Find where the given text appears and provide that cell's center as [x, y] coordinate. 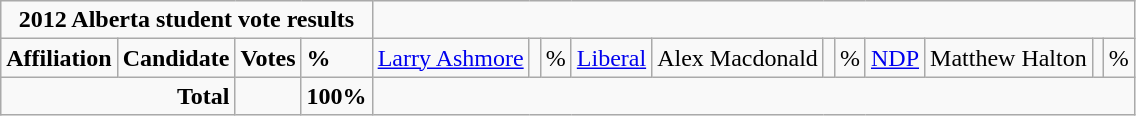
100% [336, 96]
2012 Alberta student vote results [186, 20]
Alex Macdonald [738, 58]
Matthew Halton [1009, 58]
Total [118, 96]
Liberal [611, 58]
NDP [894, 58]
Larry Ashmore [450, 58]
Affiliation [59, 58]
Votes [268, 58]
Candidate [176, 58]
